Locate the cell with the specified text and output its (x, y) center coordinate. 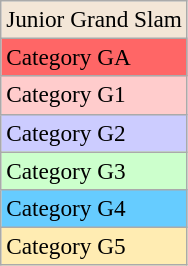
Category G3 (94, 170)
Category GA (94, 57)
Category G2 (94, 133)
Category G1 (94, 95)
Category G4 (94, 208)
Junior Grand Slam (94, 19)
Category G5 (94, 246)
